Scan for the cell matching the given text and deliver its [X, Y] coordinate at center. 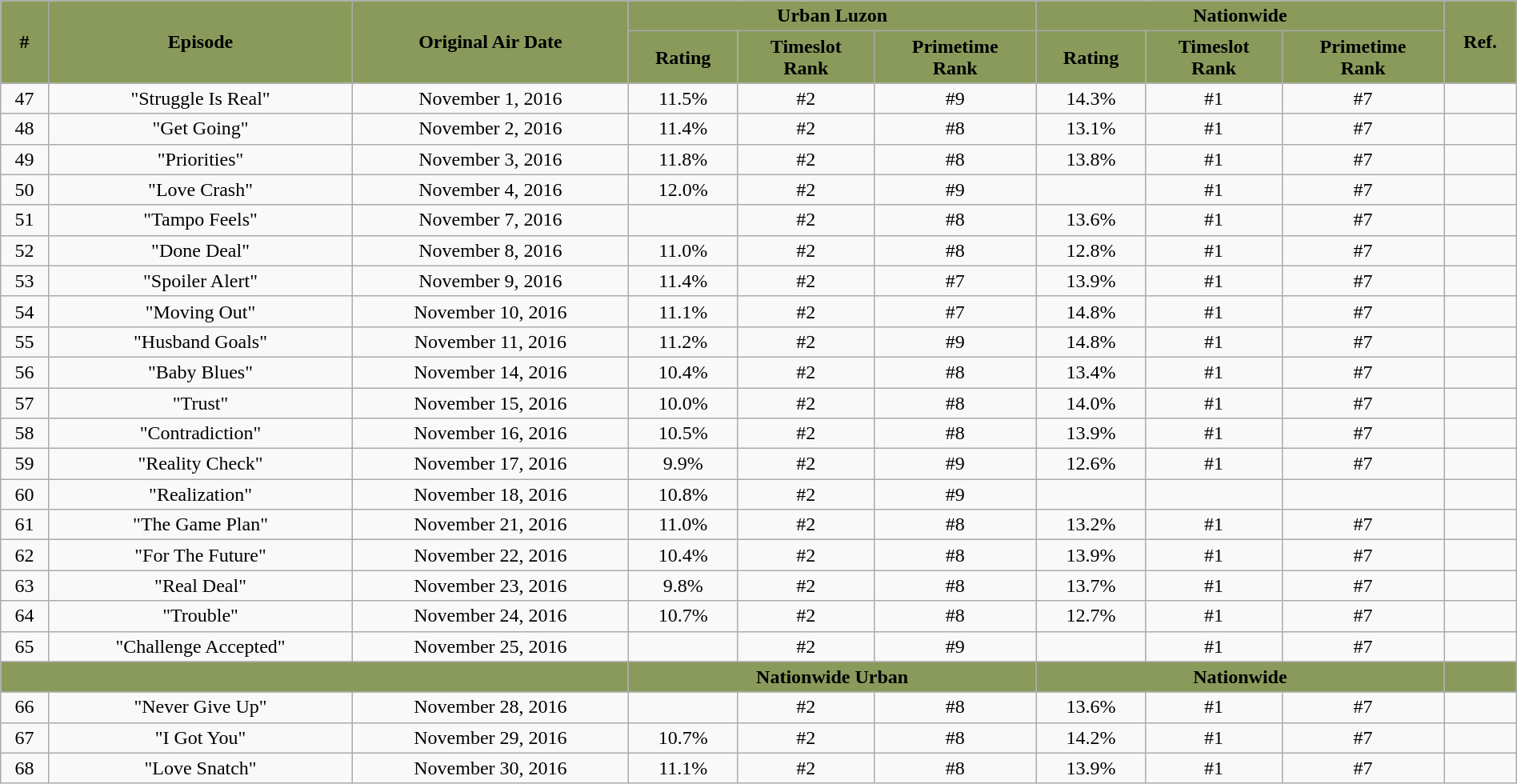
November 29, 2016 [491, 738]
11.8% [683, 159]
"Husband Goals" [200, 342]
10.0% [683, 402]
9.8% [683, 586]
November 30, 2016 [491, 768]
55 [25, 342]
"Trust" [200, 402]
November 9, 2016 [491, 281]
Urban Luzon [832, 16]
12.8% [1091, 250]
"Realization" [200, 494]
"Never Give Up" [200, 707]
November 16, 2016 [491, 434]
64 [25, 616]
"Challenge Accepted" [200, 646]
48 [25, 129]
11.2% [683, 342]
13.8% [1091, 159]
13.7% [1091, 586]
10.8% [683, 494]
"I Got You" [200, 738]
13.4% [1091, 372]
"Trouble" [200, 616]
10.5% [683, 434]
Episode [200, 42]
# [25, 42]
"Done Deal" [200, 250]
58 [25, 434]
"Love Crash" [200, 190]
November 4, 2016 [491, 190]
"Priorities" [200, 159]
11.5% [683, 98]
14.2% [1091, 738]
"Contradiction" [200, 434]
November 3, 2016 [491, 159]
"Love Snatch" [200, 768]
9.9% [683, 464]
November 24, 2016 [491, 616]
60 [25, 494]
November 11, 2016 [491, 342]
November 15, 2016 [491, 402]
"For The Future" [200, 555]
49 [25, 159]
14.3% [1091, 98]
"Struggle Is Real" [200, 98]
November 21, 2016 [491, 525]
November 23, 2016 [491, 586]
68 [25, 768]
November 14, 2016 [491, 372]
November 17, 2016 [491, 464]
12.7% [1091, 616]
November 2, 2016 [491, 129]
57 [25, 402]
14.0% [1091, 402]
13.1% [1091, 129]
Nationwide Urban [832, 677]
Ref. [1480, 42]
November 25, 2016 [491, 646]
"Spoiler Alert" [200, 281]
47 [25, 98]
65 [25, 646]
November 7, 2016 [491, 220]
61 [25, 525]
November 1, 2016 [491, 98]
"The Game Plan" [200, 525]
"Moving Out" [200, 311]
12.6% [1091, 464]
November 28, 2016 [491, 707]
66 [25, 707]
"Reality Check" [200, 464]
"Tampo Feels" [200, 220]
50 [25, 190]
59 [25, 464]
"Real Deal" [200, 586]
52 [25, 250]
"Baby Blues" [200, 372]
November 8, 2016 [491, 250]
54 [25, 311]
67 [25, 738]
62 [25, 555]
November 22, 2016 [491, 555]
53 [25, 281]
12.0% [683, 190]
November 18, 2016 [491, 494]
"Get Going" [200, 129]
51 [25, 220]
63 [25, 586]
Original Air Date [491, 42]
November 10, 2016 [491, 311]
56 [25, 372]
13.2% [1091, 525]
